Pinpoint the cell where the given text exists, returning its [x, y] midpoint coordinate. 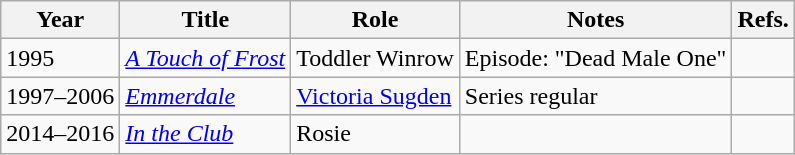
Series regular [596, 96]
1995 [60, 58]
A Touch of Frost [206, 58]
Emmerdale [206, 96]
Title [206, 20]
Year [60, 20]
1997–2006 [60, 96]
2014–2016 [60, 134]
In the Club [206, 134]
Rosie [376, 134]
Role [376, 20]
Episode: "Dead Male One" [596, 58]
Notes [596, 20]
Toddler Winrow [376, 58]
Refs. [763, 20]
Victoria Sugden [376, 96]
